Locate the cell with the specified text and output its [X, Y] center coordinate. 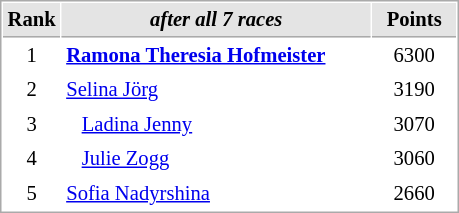
2 [32, 90]
after all 7 races [216, 20]
Points [414, 20]
Selina Jörg [216, 90]
Rank [32, 20]
Julie Zogg [216, 158]
3 [32, 124]
6300 [414, 56]
3190 [414, 90]
5 [32, 194]
3060 [414, 158]
4 [32, 158]
Ladina Jenny [216, 124]
3070 [414, 124]
2660 [414, 194]
1 [32, 56]
Sofia Nadyrshina [216, 194]
Ramona Theresia Hofmeister [216, 56]
